Identify which cell holds the provided text, then report its [X, Y] central coordinate. 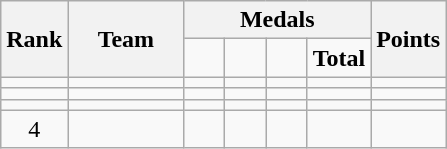
Rank [34, 39]
Medals [278, 20]
4 [34, 129]
Total [339, 58]
Team [126, 39]
Points [408, 39]
